Extract the [x, y] coordinate from the center of the cell holding the provided text.  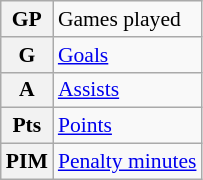
G [27, 55]
Games played [128, 19]
A [27, 90]
Pts [27, 126]
Assists [128, 90]
Points [128, 126]
PIM [27, 162]
Penalty minutes [128, 162]
GP [27, 19]
Goals [128, 55]
